Detect which cell encompasses the target text, then output its (X, Y) center coordinate. 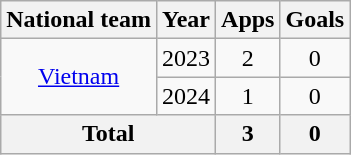
3 (248, 134)
2 (248, 58)
1 (248, 96)
Vietnam (79, 77)
Apps (248, 20)
Goals (315, 20)
2023 (186, 58)
2024 (186, 96)
National team (79, 20)
Year (186, 20)
Total (108, 134)
